Locate the cell with the specified text and output its [x, y] center coordinate. 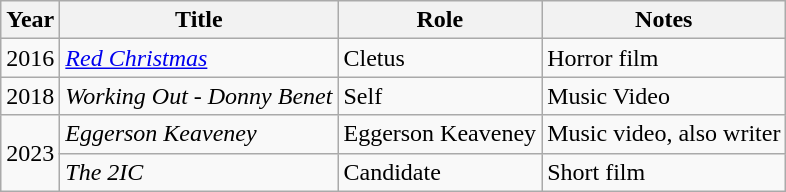
Role [440, 20]
The 2IC [199, 172]
Cletus [440, 58]
Music Video [664, 96]
2016 [30, 58]
Year [30, 20]
Red Christmas [199, 58]
Title [199, 20]
2018 [30, 96]
Candidate [440, 172]
Short film [664, 172]
Music video, also writer [664, 134]
Working Out - Donny Benet [199, 96]
Notes [664, 20]
2023 [30, 153]
Horror film [664, 58]
Self [440, 96]
